Search for the cell housing the specified text and yield its (X, Y) center coordinate. 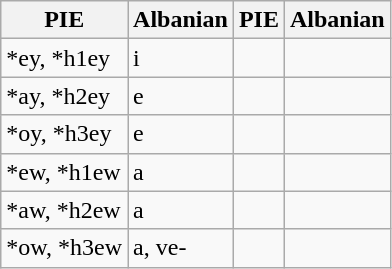
a, ve- (181, 248)
i (181, 58)
*oy, *h3ey (64, 134)
*ow, *h3ew (64, 248)
*ey, *h1ey (64, 58)
*ay, *h2ey (64, 96)
*ew, *h1ew (64, 172)
*aw, *h2ew (64, 210)
